Scan for the cell matching the given text and deliver its [X, Y] coordinate at center. 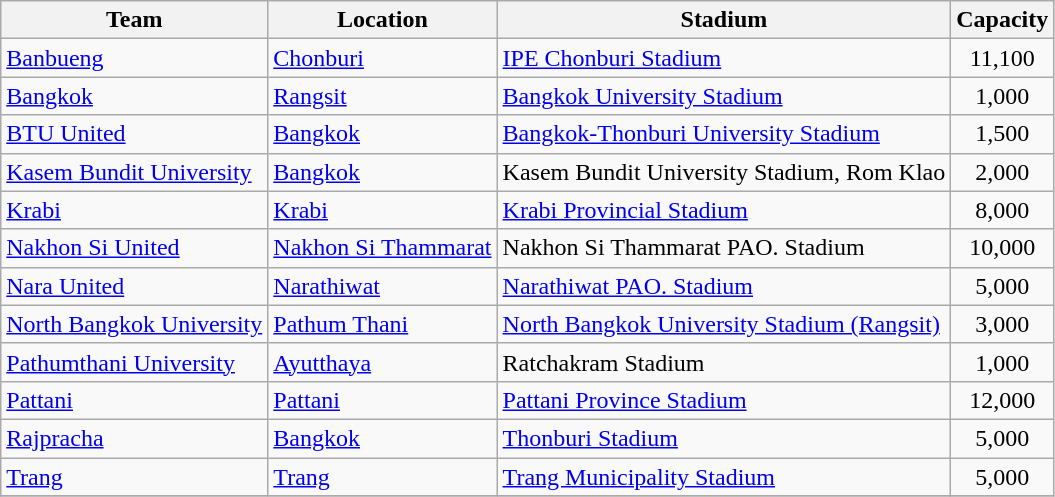
Team [134, 20]
Ratchakram Stadium [724, 362]
Banbueng [134, 58]
North Bangkok University [134, 324]
Rangsit [382, 96]
Nakhon Si Thammarat PAO. Stadium [724, 248]
Krabi Provincial Stadium [724, 210]
Stadium [724, 20]
Pattani Province Stadium [724, 400]
Pathumthani University [134, 362]
Nakhon Si United [134, 248]
Pathum Thani [382, 324]
Nara United [134, 286]
Chonburi [382, 58]
8,000 [1002, 210]
Bangkok-Thonburi University Stadium [724, 134]
BTU United [134, 134]
North Bangkok University Stadium (Rangsit) [724, 324]
Rajpracha [134, 438]
Capacity [1002, 20]
Bangkok University Stadium [724, 96]
Nakhon Si Thammarat [382, 248]
3,000 [1002, 324]
11,100 [1002, 58]
1,500 [1002, 134]
Kasem Bundit University [134, 172]
2,000 [1002, 172]
12,000 [1002, 400]
Narathiwat PAO. Stadium [724, 286]
10,000 [1002, 248]
Ayutthaya [382, 362]
Location [382, 20]
Trang Municipality Stadium [724, 477]
Thonburi Stadium [724, 438]
IPE Chonburi Stadium [724, 58]
Narathiwat [382, 286]
Kasem Bundit University Stadium, Rom Klao [724, 172]
